Provide the [X, Y] coordinate of the cell's center where the given text is located.  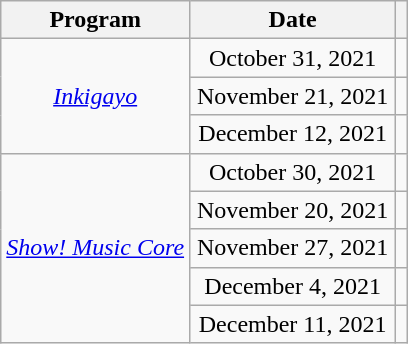
November 27, 2021 [293, 248]
October 31, 2021 [293, 58]
Date [293, 20]
Program [96, 20]
Inkigayo [96, 96]
November 21, 2021 [293, 96]
Show! Music Core [96, 248]
November 20, 2021 [293, 210]
December 4, 2021 [293, 286]
December 12, 2021 [293, 134]
December 11, 2021 [293, 324]
October 30, 2021 [293, 172]
